Return (x, y) of the center of cell containing provided text 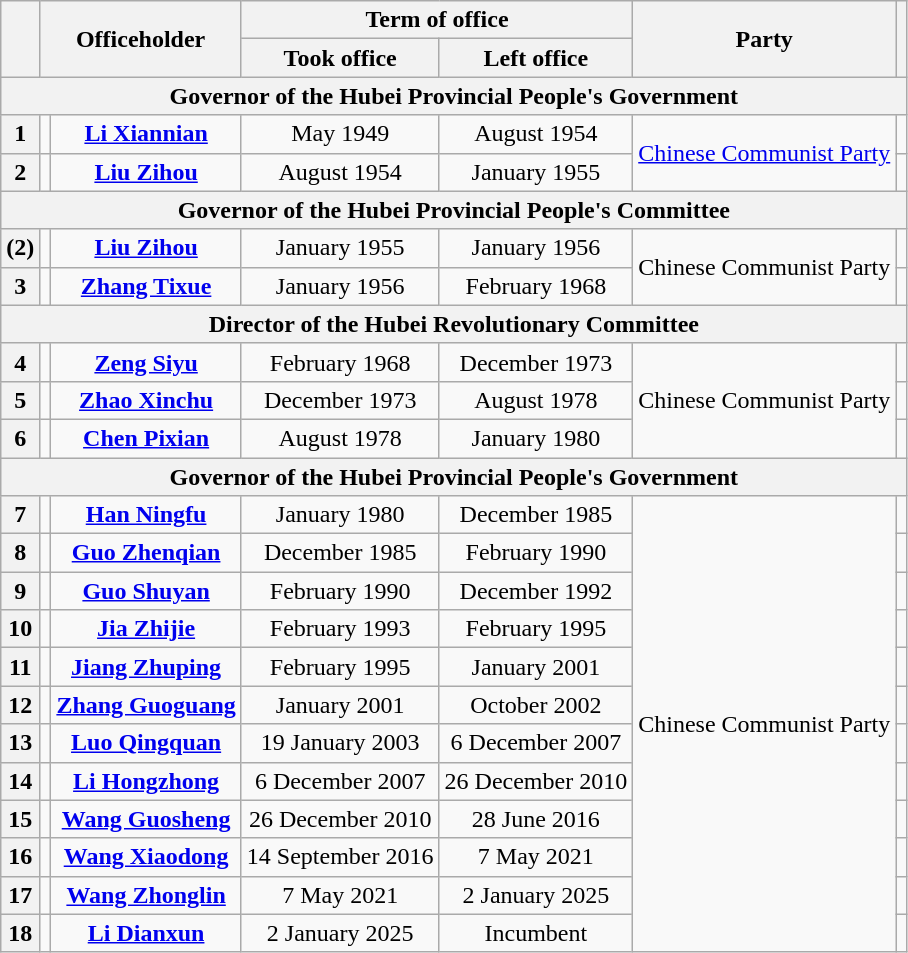
Jiang Zhuping (146, 667)
Jia Zhijie (146, 629)
18 (20, 933)
Governor of the Hubei Provincial People's Committee (454, 210)
4 (20, 362)
Wang Guosheng (146, 819)
19 January 2003 (340, 743)
Took office (340, 58)
15 (20, 819)
Li Dianxun (146, 933)
Luo Qingquan (146, 743)
17 (20, 895)
(2) (20, 248)
Wang Xiaodong (146, 857)
Term of office (436, 20)
5 (20, 400)
Han Ningfu (146, 515)
Director of the Hubei Revolutionary Committee (454, 324)
13 (20, 743)
12 (20, 705)
May 1949 (340, 134)
Zeng Siyu (146, 362)
February 1993 (340, 629)
Zhang Tixue (146, 286)
Guo Zhenqian (146, 553)
1 (20, 134)
Left office (536, 58)
Wang Zhonglin (146, 895)
3 (20, 286)
Zhao Xinchu (146, 400)
14 (20, 781)
7 (20, 515)
6 (20, 438)
28 June 2016 (536, 819)
Li Xiannian (146, 134)
December 1992 (536, 591)
Officeholder (141, 39)
Guo Shuyan (146, 591)
9 (20, 591)
14 September 2016 (340, 857)
October 2002 (536, 705)
Party (764, 39)
2 (20, 172)
8 (20, 553)
Chen Pixian (146, 438)
Incumbent (536, 933)
Zhang Guoguang (146, 705)
10 (20, 629)
11 (20, 667)
16 (20, 857)
Li Hongzhong (146, 781)
